Return the (x, y) coordinate for the center point of the cell that contains the specified text.  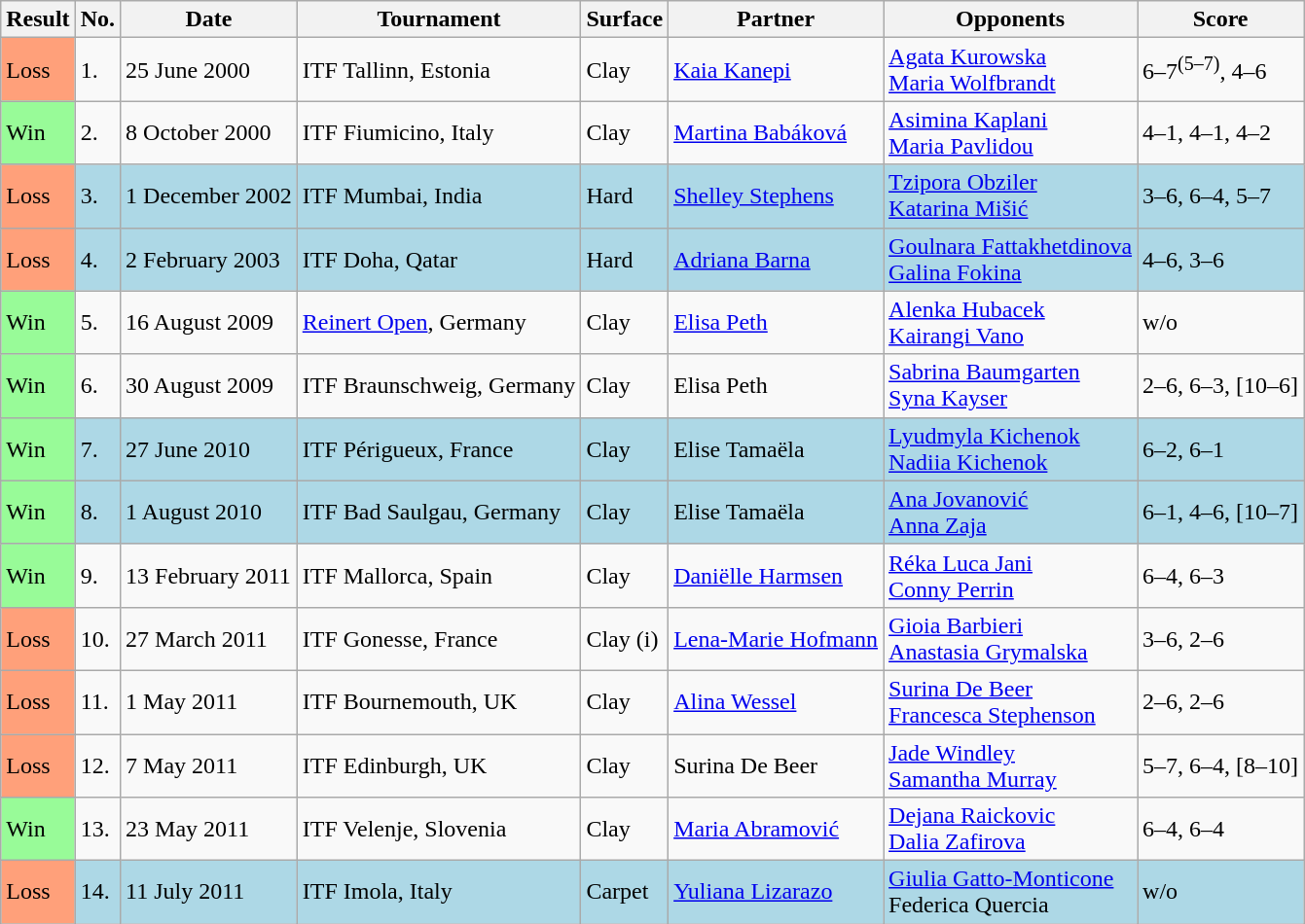
1 August 2010 (209, 512)
Kaia Kanepi (777, 70)
ITF Braunschweig, Germany (439, 385)
8 October 2000 (209, 132)
Jade Windley Samantha Murray (1010, 764)
10. (97, 638)
11. (97, 702)
Opponents (1010, 19)
Clay (i) (625, 638)
ITF Mumbai, India (439, 196)
27 March 2011 (209, 638)
Alina Wessel (777, 702)
Shelley Stephens (777, 196)
Giulia Gatto-Monticone Federica Quercia (1010, 893)
6–7(5–7), 4–6 (1220, 70)
2–6, 6–3, [10–6] (1220, 385)
3–6, 6–4, 5–7 (1220, 196)
Martina Babáková (777, 132)
Lena-Marie Hofmann (777, 638)
Alenka Hubacek Kairangi Vano (1010, 323)
Result (38, 19)
6–4, 6–4 (1220, 829)
23 May 2011 (209, 829)
Dejana Raickovic Dalia Zafirova (1010, 829)
Tournament (439, 19)
5. (97, 323)
Lyudmyla Kichenok Nadiia Kichenok (1010, 449)
6. (97, 385)
ITF Imola, Italy (439, 893)
4–1, 4–1, 4–2 (1220, 132)
ITF Périgueux, France (439, 449)
1. (97, 70)
Date (209, 19)
ITF Gonesse, France (439, 638)
Ana Jovanović Anna Zaja (1010, 512)
9. (97, 576)
Gioia Barbieri Anastasia Grymalska (1010, 638)
Agata Kurowska Maria Wolfbrandt (1010, 70)
11 July 2011 (209, 893)
1 December 2002 (209, 196)
2–6, 2–6 (1220, 702)
Surface (625, 19)
2 February 2003 (209, 259)
6–1, 4–6, [10–7] (1220, 512)
Score (1220, 19)
Partner (777, 19)
Tzipora Obziler Katarina Mišić (1010, 196)
5–7, 6–4, [8–10] (1220, 764)
25 June 2000 (209, 70)
1 May 2011 (209, 702)
6–2, 6–1 (1220, 449)
Daniëlle Harmsen (777, 576)
ITF Edinburgh, UK (439, 764)
Yuliana Lizarazo (777, 893)
ITF Fiumicino, Italy (439, 132)
6–4, 6–3 (1220, 576)
8. (97, 512)
2. (97, 132)
13. (97, 829)
Reinert Open, Germany (439, 323)
Asimina Kaplani Maria Pavlidou (1010, 132)
ITF Tallinn, Estonia (439, 70)
ITF Bad Saulgau, Germany (439, 512)
ITF Mallorca, Spain (439, 576)
12. (97, 764)
7. (97, 449)
30 August 2009 (209, 385)
3. (97, 196)
No. (97, 19)
ITF Doha, Qatar (439, 259)
Carpet (625, 893)
16 August 2009 (209, 323)
4. (97, 259)
ITF Velenje, Slovenia (439, 829)
Goulnara Fattakhetdinova Galina Fokina (1010, 259)
Sabrina Baumgarten Syna Kayser (1010, 385)
Réka Luca Jani Conny Perrin (1010, 576)
Surina De Beer (777, 764)
27 June 2010 (209, 449)
Adriana Barna (777, 259)
4–6, 3–6 (1220, 259)
3–6, 2–6 (1220, 638)
7 May 2011 (209, 764)
ITF Bournemouth, UK (439, 702)
14. (97, 893)
Surina De Beer Francesca Stephenson (1010, 702)
13 February 2011 (209, 576)
Maria Abramović (777, 829)
